Return (x, y) of the center of cell containing provided text 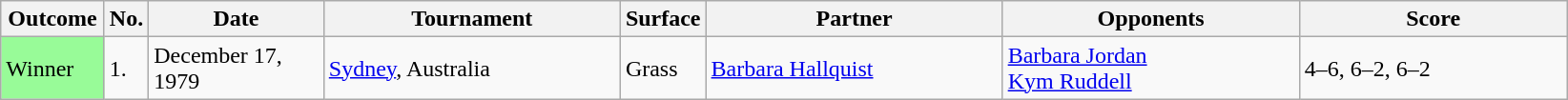
Score (1433, 19)
Grass (663, 69)
Partner (855, 19)
Barbara Hallquist (855, 69)
Tournament (471, 19)
Sydney, Australia (471, 69)
4–6, 6–2, 6–2 (1433, 69)
Barbara Jordan Kym Ruddell (1150, 69)
Surface (663, 19)
Winner (53, 69)
No. (126, 19)
December 17, 1979 (237, 69)
Date (237, 19)
Opponents (1150, 19)
1. (126, 69)
Outcome (53, 19)
